Provide the (x, y) coordinate of the cell's center where the given text is located.  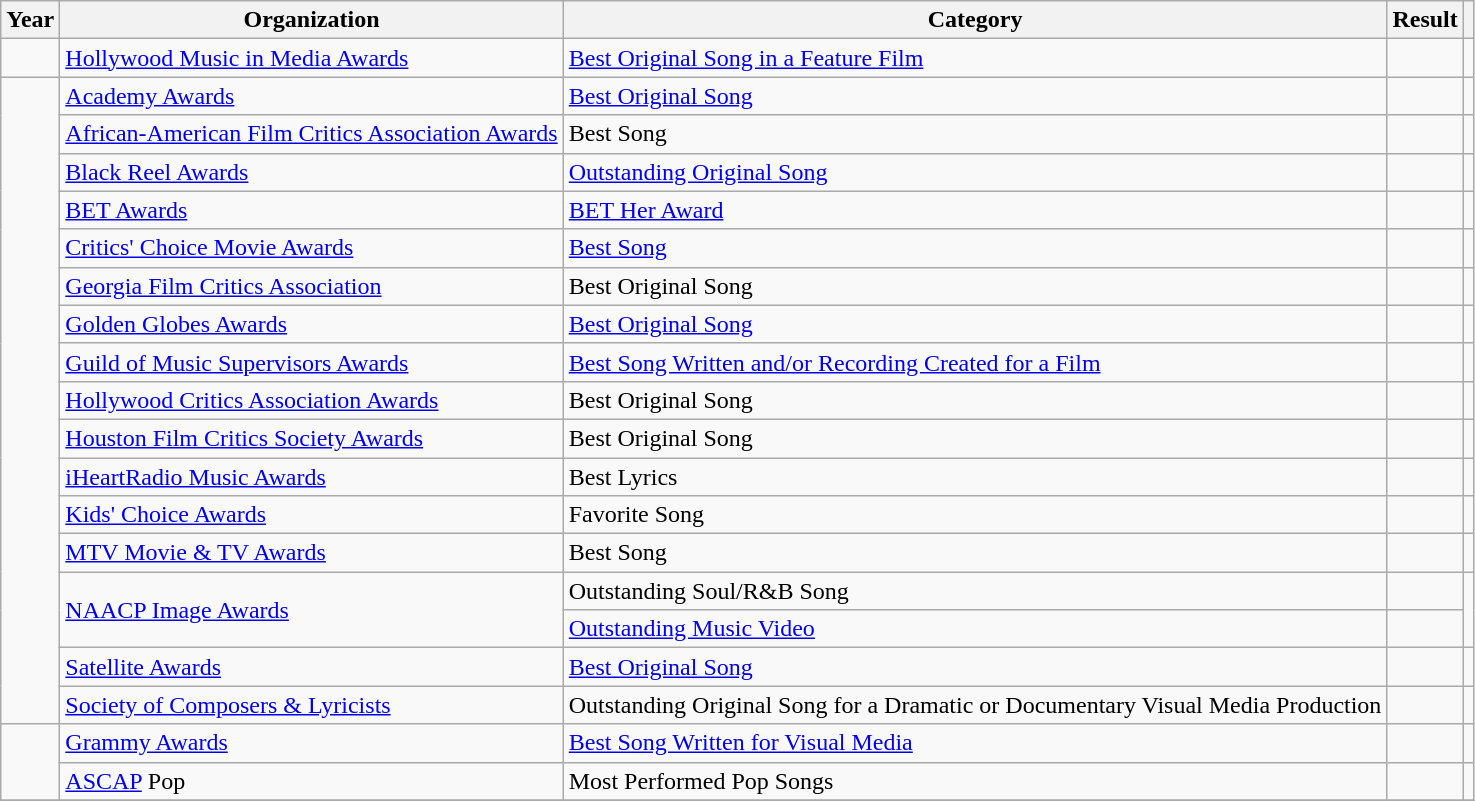
Best Song Written and/or Recording Created for a Film (975, 362)
Outstanding Music Video (975, 629)
African-American Film Critics Association Awards (312, 134)
ASCAP Pop (312, 781)
BET Awards (312, 210)
Satellite Awards (312, 667)
Grammy Awards (312, 743)
Best Lyrics (975, 477)
Kids' Choice Awards (312, 515)
Best Song Written for Visual Media (975, 743)
Georgia Film Critics Association (312, 286)
Favorite Song (975, 515)
iHeartRadio Music Awards (312, 477)
Hollywood Critics Association Awards (312, 400)
NAACP Image Awards (312, 610)
Black Reel Awards (312, 172)
Guild of Music Supervisors Awards (312, 362)
Category (975, 20)
Outstanding Original Song (975, 172)
Hollywood Music in Media Awards (312, 58)
Result (1425, 20)
MTV Movie & TV Awards (312, 553)
Critics' Choice Movie Awards (312, 248)
Year (30, 20)
Outstanding Soul/R&B Song (975, 591)
Organization (312, 20)
Most Performed Pop Songs (975, 781)
Outstanding Original Song for a Dramatic or Documentary Visual Media Production (975, 705)
Academy Awards (312, 96)
BET Her Award (975, 210)
Golden Globes Awards (312, 324)
Best Original Song in a Feature Film (975, 58)
Houston Film Critics Society Awards (312, 438)
Society of Composers & Lyricists (312, 705)
